Return the [X, Y] coordinate for the center point of the cell that contains the specified text.  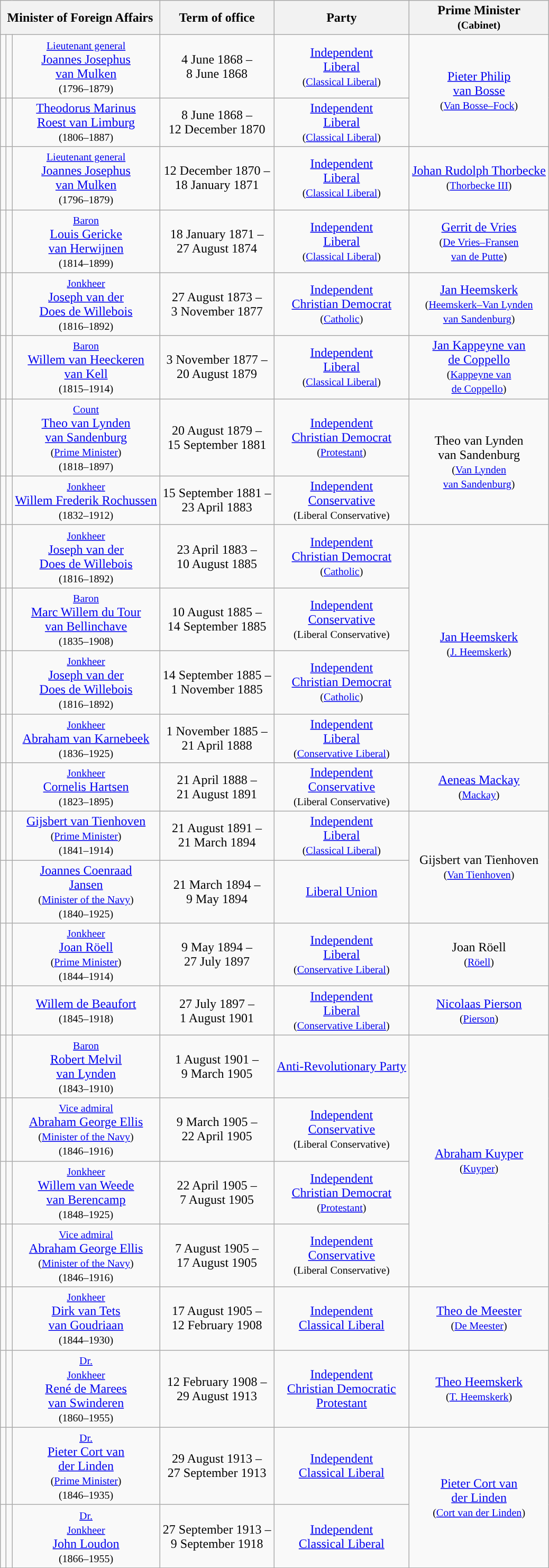
18 January 1871 – 27 August 1874 [217, 241]
Gerrit de Vries (De Vries–Fransen van de Putte) [479, 241]
Theodorus Marinus Roest van Limburg (1806–1887) [86, 122]
Theo de Meester (De Meester) [479, 1318]
21 August 1891 – 21 March 1894 [217, 836]
Liberal Union [342, 891]
Baron Marc Willem du Tour van Bellinchave (1835–1908) [86, 619]
Baron Willem van Heeckeren van Kell (1815–1914) [86, 367]
Abraham Kuyper (Kuyper) [479, 1161]
1 August 1901 – 9 March 1905 [217, 1066]
Jonkheer Cornelis Hartsen (1823–1895) [86, 787]
Party [342, 18]
14 September 1885 – 1 November 1885 [217, 682]
29 August 1913 – 27 September 1913 [217, 1466]
21 March 1894 – 9 May 1894 [217, 891]
4 June 1868 – 8 June 1868 [217, 67]
Dr. Jonkheer John Loudon (1866–1955) [86, 1536]
Gijsbert van Tienhoven (Van Tienhoven) [479, 867]
Baron Louis Gericke van Herwijnen (1814–1899) [86, 241]
10 August 1885 – 14 September 1885 [217, 619]
Minister of Foreign Affairs [80, 18]
27 September 1913 – 9 September 1918 [217, 1536]
Jonkheer Abraham van Karnebeek (1836–1925) [86, 738]
23 April 1883 – 10 August 1885 [217, 556]
Theo van Lynden van Sandenburg (Van Lynden van Sandenburg) [479, 462]
7 August 1905 – 17 August 1905 [217, 1256]
Count Theo van Lynden van Sandenburg (Prime Minister) (1818–1897) [86, 437]
Pieter Cort van der Linden (Cort van der Linden) [479, 1497]
Jan Kappeyne van de Coppello (Kappeyne van de Coppello) [479, 367]
Willem de Beaufort (1845–1918) [86, 1011]
3 November 1877 – 20 August 1879 [217, 367]
Prime Minister (Cabinet) [479, 18]
Pieter Philip van Bosse (Van Bosse–Fock) [479, 91]
Anti-Revolutionary Party [342, 1066]
27 August 1873 – 3 November 1877 [217, 304]
9 March 1905 – 22 April 1905 [217, 1130]
Nicolaas Pierson (Pierson) [479, 1011]
21 April 1888 – 21 August 1891 [217, 787]
Dr. Jonkheer René de Marees van Swinderen (1860–1955) [86, 1389]
12 February 1908 – 29 August 1913 [217, 1389]
27 July 1897 – 1 August 1901 [217, 1011]
Dr. Pieter Cort van der Linden (Prime Minister) (1846–1935) [86, 1466]
1 November 1885 – 21 April 1888 [217, 738]
12 December 1870 – 18 January 1871 [217, 178]
8 June 1868 – 12 December 1870 [217, 122]
9 May 1894 – 27 July 1897 [217, 955]
15 September 1881 – 23 April 1883 [217, 500]
17 August 1905 – 12 February 1908 [217, 1318]
Theo Heemskerk (T. Heemskerk) [479, 1389]
Joan Röell (Röell) [479, 955]
Independent Christian Democratic Protestant [342, 1389]
Jonkheer Dirk van Tets van Goudriaan (1844–1930) [86, 1318]
Jan Heemskerk (Heemskerk–Van Lynden van Sandenburg) [479, 304]
Jan Heemskerk (J. Heemskerk) [479, 644]
22 April 1905 – 7 August 1905 [217, 1192]
Johan Rudolph Thorbecke (Thorbecke III) [479, 178]
Joannes Coenraad Jansen (Minister of the Navy) (1840–1925) [86, 891]
Term of office [217, 18]
Jonkheer Willem van Weede van Berencamp (1848–1925) [86, 1192]
Baron Robert Melvil van Lynden (1843–1910) [86, 1066]
20 August 1879 – 15 September 1881 [217, 437]
Jonkheer Willem Frederik Rochussen (1832–1912) [86, 500]
Aeneas Mackay (Mackay) [479, 787]
Gijsbert van Tienhoven (Prime Minister) (1841–1914) [86, 836]
Jonkheer Joan Röell (Prime Minister) (1844–1914) [86, 955]
